Find where the given text appears and provide that cell's center as [X, Y] coordinate. 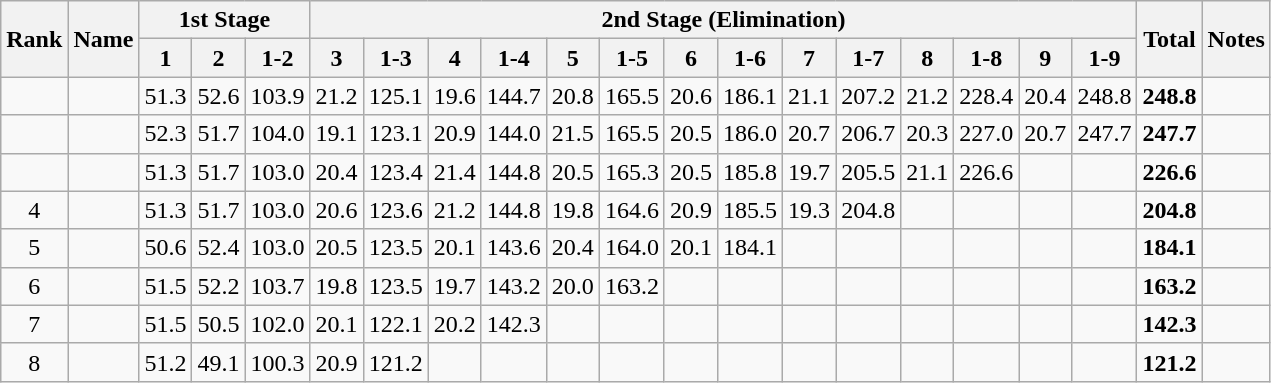
19.3 [810, 210]
206.7 [868, 134]
1 [166, 58]
164.6 [632, 210]
1-4 [514, 58]
227.0 [986, 134]
20.3 [928, 134]
1-8 [986, 58]
1-3 [396, 58]
52.4 [218, 248]
51.2 [166, 362]
20.8 [572, 96]
21.5 [572, 134]
50.5 [218, 324]
165.3 [632, 172]
143.6 [514, 248]
185.8 [750, 172]
125.1 [396, 96]
143.2 [514, 286]
52.6 [218, 96]
3 [336, 58]
1-2 [278, 58]
122.1 [396, 324]
9 [1046, 58]
49.1 [218, 362]
103.7 [278, 286]
Total [1170, 39]
144.0 [514, 134]
Rank [34, 39]
Name [104, 39]
123.4 [396, 172]
102.0 [278, 324]
123.6 [396, 210]
2nd Stage (Elimination) [724, 20]
19.1 [336, 134]
205.5 [868, 172]
1-6 [750, 58]
185.5 [750, 210]
186.0 [750, 134]
100.3 [278, 362]
Notes [1236, 39]
1st Stage [224, 20]
20.0 [572, 286]
52.3 [166, 134]
20.2 [454, 324]
52.2 [218, 286]
19.6 [454, 96]
144.7 [514, 96]
164.0 [632, 248]
207.2 [868, 96]
2 [218, 58]
228.4 [986, 96]
1-9 [1104, 58]
50.6 [166, 248]
1-5 [632, 58]
104.0 [278, 134]
1-7 [868, 58]
21.4 [454, 172]
123.1 [396, 134]
186.1 [750, 96]
103.9 [278, 96]
